Scan for the cell matching the given text and deliver its [x, y] coordinate at center. 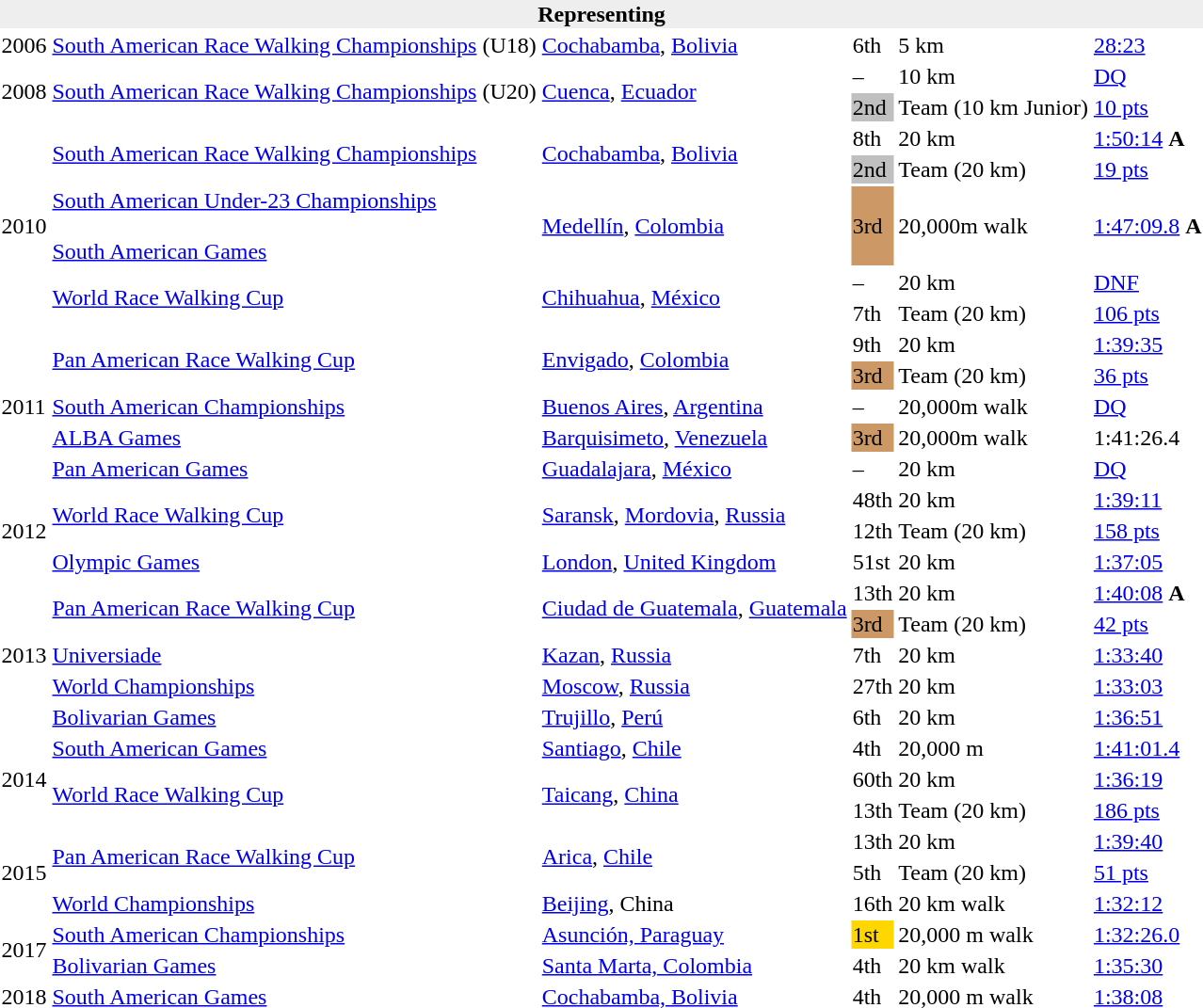
South American Race Walking Championships [294, 154]
2006 [24, 45]
2017 [24, 951]
Trujillo, Perú [695, 717]
1:40:08 A [1147, 593]
Envigado, Colombia [695, 360]
Guadalajara, México [695, 469]
Pan American Games [294, 469]
42 pts [1147, 624]
Asunción, Paraguay [695, 935]
Moscow, Russia [695, 686]
5 km [994, 45]
106 pts [1147, 313]
2015 [24, 872]
28:23 [1147, 45]
South American Under-23 ChampionshipsSouth American Games [294, 226]
2010 [24, 226]
12th [873, 531]
London, United Kingdom [695, 562]
Santiago, Chile [695, 748]
1:39:35 [1147, 344]
36 pts [1147, 376]
2014 [24, 779]
1:32:26.0 [1147, 935]
5th [873, 872]
1:36:51 [1147, 717]
48th [873, 500]
2011 [24, 407]
South American Race Walking Championships (U18) [294, 45]
Barquisimeto, Venezuela [695, 438]
10 pts [1147, 107]
Saransk, Mordovia, Russia [695, 516]
1:39:11 [1147, 500]
1:41:01.4 [1147, 748]
Arica, Chile [695, 856]
Santa Marta, Colombia [695, 966]
27th [873, 686]
1:37:05 [1147, 562]
51st [873, 562]
Representing [601, 14]
Ciudad de Guatemala, Guatemala [695, 608]
Chihuahua, México [695, 297]
1:50:14 A [1147, 138]
20,000 m [994, 748]
60th [873, 779]
1:35:30 [1147, 966]
16th [873, 904]
Olympic Games [294, 562]
1st [873, 935]
9th [873, 344]
Buenos Aires, Argentina [695, 407]
2012 [24, 531]
Taicang, China [695, 794]
10 km [994, 76]
8th [873, 138]
Universiade [294, 655]
1:39:40 [1147, 841]
2008 [24, 92]
Team (10 km Junior) [994, 107]
Beijing, China [695, 904]
1:32:12 [1147, 904]
ALBA Games [294, 438]
2013 [24, 655]
DNF [1147, 282]
20,000 m walk [994, 935]
South American Games [294, 748]
1:47:09.8 A [1147, 226]
158 pts [1147, 531]
186 pts [1147, 810]
South American Race Walking Championships (U20) [294, 92]
Cuenca, Ecuador [695, 92]
19 pts [1147, 169]
Medellín, Colombia [695, 226]
1:36:19 [1147, 779]
1:33:03 [1147, 686]
51 pts [1147, 872]
1:33:40 [1147, 655]
1:41:26.4 [1147, 438]
Kazan, Russia [695, 655]
